For the text-containing cell, return its midpoint in [X, Y] coordinate format. 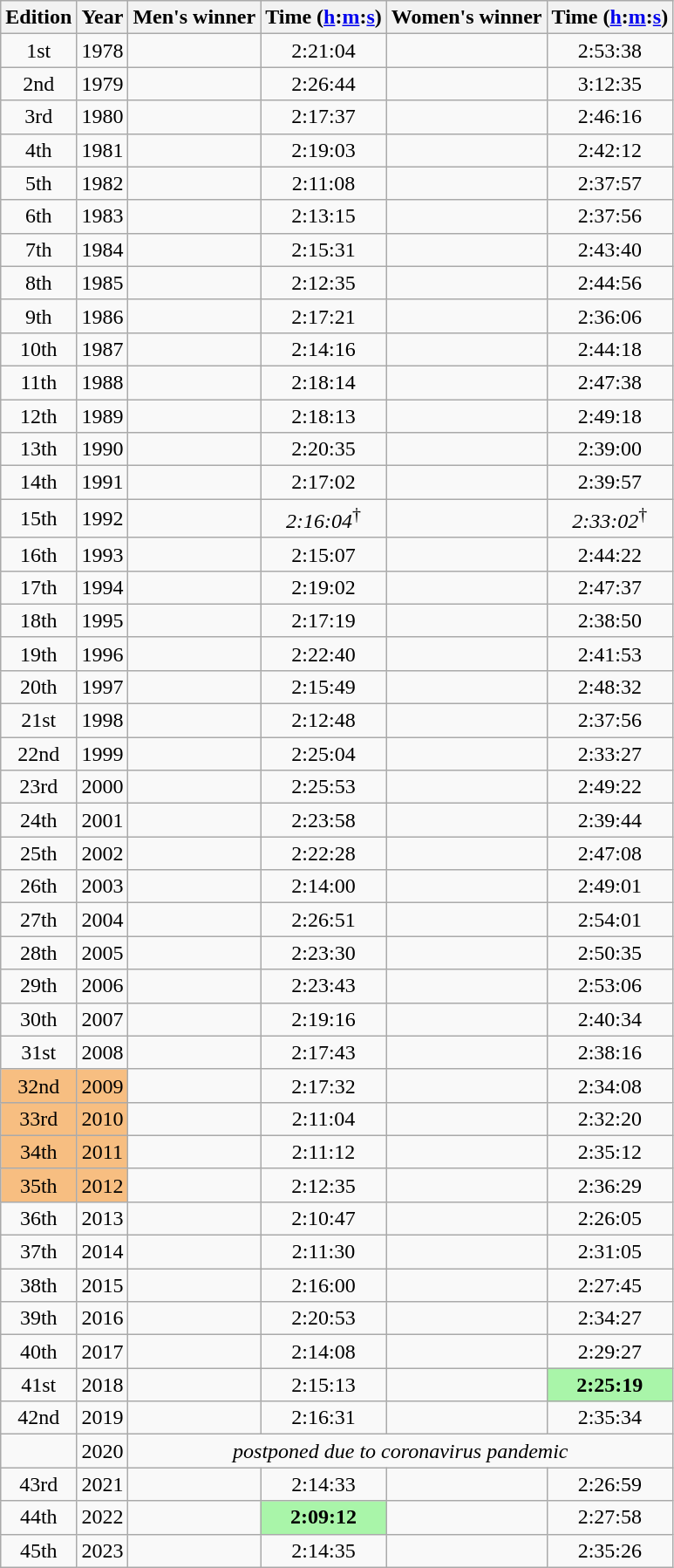
1984 [103, 250]
1990 [103, 449]
2001 [103, 820]
15th [38, 518]
2:18:13 [324, 416]
2:14:33 [324, 1484]
1st [38, 51]
2:27:58 [610, 1517]
2:35:12 [610, 1152]
2:27:45 [610, 1285]
11th [38, 382]
2:11:04 [324, 1119]
2017 [103, 1352]
2:50:35 [610, 953]
1983 [103, 216]
2:12:48 [324, 721]
6th [38, 216]
2:48:32 [610, 687]
2:39:00 [610, 449]
2:33:27 [610, 754]
2:40:34 [610, 1019]
30th [38, 1019]
Edition [38, 17]
31st [38, 1052]
1985 [103, 283]
36th [38, 1218]
2:20:35 [324, 449]
2:11:08 [324, 183]
43rd [38, 1484]
32nd [38, 1085]
1998 [103, 721]
2019 [103, 1418]
2012 [103, 1185]
33rd [38, 1119]
2:22:40 [324, 654]
44th [38, 1517]
2:35:26 [610, 1551]
25th [38, 853]
2:15:31 [324, 250]
2023 [103, 1551]
2:11:30 [324, 1252]
2:44:22 [610, 554]
2008 [103, 1052]
2:13:15 [324, 216]
1986 [103, 316]
2:47:08 [610, 853]
8th [38, 283]
2018 [103, 1385]
2007 [103, 1019]
1978 [103, 51]
2:16:04† [324, 518]
2:53:06 [610, 986]
2:17:21 [324, 316]
2:46:16 [610, 117]
12th [38, 416]
1981 [103, 150]
2:32:20 [610, 1119]
2015 [103, 1285]
3:12:35 [610, 84]
2:10:47 [324, 1218]
2:20:53 [324, 1318]
2:15:49 [324, 687]
2:49:22 [610, 787]
4th [38, 150]
2011 [103, 1152]
2013 [103, 1218]
1993 [103, 554]
14th [38, 483]
2021 [103, 1484]
2:29:27 [610, 1352]
42nd [38, 1418]
2:49:18 [610, 416]
18th [38, 620]
22nd [38, 754]
2:17:37 [324, 117]
2000 [103, 787]
2020 [103, 1451]
26th [38, 887]
37th [38, 1252]
2:43:40 [610, 250]
2:09:12 [324, 1517]
2:16:31 [324, 1418]
1999 [103, 754]
2:26:05 [610, 1218]
16th [38, 554]
1989 [103, 416]
2:38:16 [610, 1052]
1979 [103, 84]
2:38:50 [610, 620]
10th [38, 349]
2:17:19 [324, 620]
2:23:43 [324, 986]
2:35:34 [610, 1418]
1995 [103, 620]
2:23:30 [324, 953]
38th [38, 1285]
2:36:06 [610, 316]
1997 [103, 687]
20th [38, 687]
2:14:16 [324, 349]
40th [38, 1352]
2014 [103, 1252]
2:21:04 [324, 51]
2022 [103, 1517]
2:42:12 [610, 150]
2:47:37 [610, 587]
2:39:57 [610, 483]
34th [38, 1152]
19th [38, 654]
Men's winner [194, 17]
2:23:58 [324, 820]
2:54:01 [610, 920]
21st [38, 721]
2:49:01 [610, 887]
1991 [103, 483]
2:26:44 [324, 84]
5th [38, 183]
2:53:38 [610, 51]
Women's winner [466, 17]
2:15:13 [324, 1385]
2:16:00 [324, 1285]
2nd [38, 84]
27th [38, 920]
1994 [103, 587]
2:11:12 [324, 1152]
1987 [103, 349]
2:25:04 [324, 754]
2002 [103, 853]
2016 [103, 1318]
9th [38, 316]
1992 [103, 518]
2:25:19 [610, 1385]
2:39:44 [610, 820]
2:22:28 [324, 853]
2006 [103, 986]
2:36:29 [610, 1185]
23rd [38, 787]
2009 [103, 1085]
2:44:18 [610, 349]
Year [103, 17]
2:33:02† [610, 518]
2:15:07 [324, 554]
2:25:53 [324, 787]
2:34:08 [610, 1085]
2:17:32 [324, 1085]
2:18:14 [324, 382]
2:34:27 [610, 1318]
2:26:51 [324, 920]
17th [38, 587]
29th [38, 986]
2:19:03 [324, 150]
41st [38, 1385]
1988 [103, 382]
2:19:02 [324, 587]
3rd [38, 117]
2:14:00 [324, 887]
24th [38, 820]
35th [38, 1185]
2:17:43 [324, 1052]
7th [38, 250]
2:44:56 [610, 283]
2:17:02 [324, 483]
2010 [103, 1119]
1982 [103, 183]
2:31:05 [610, 1252]
1996 [103, 654]
2:26:59 [610, 1484]
2004 [103, 920]
2:14:08 [324, 1352]
postponed due to coronavirus pandemic [401, 1451]
1980 [103, 117]
2:37:57 [610, 183]
2:19:16 [324, 1019]
45th [38, 1551]
2:47:38 [610, 382]
2003 [103, 887]
2:41:53 [610, 654]
28th [38, 953]
39th [38, 1318]
2005 [103, 953]
2:14:35 [324, 1551]
13th [38, 449]
